Locate the cell with the specified text and output its [X, Y] center coordinate. 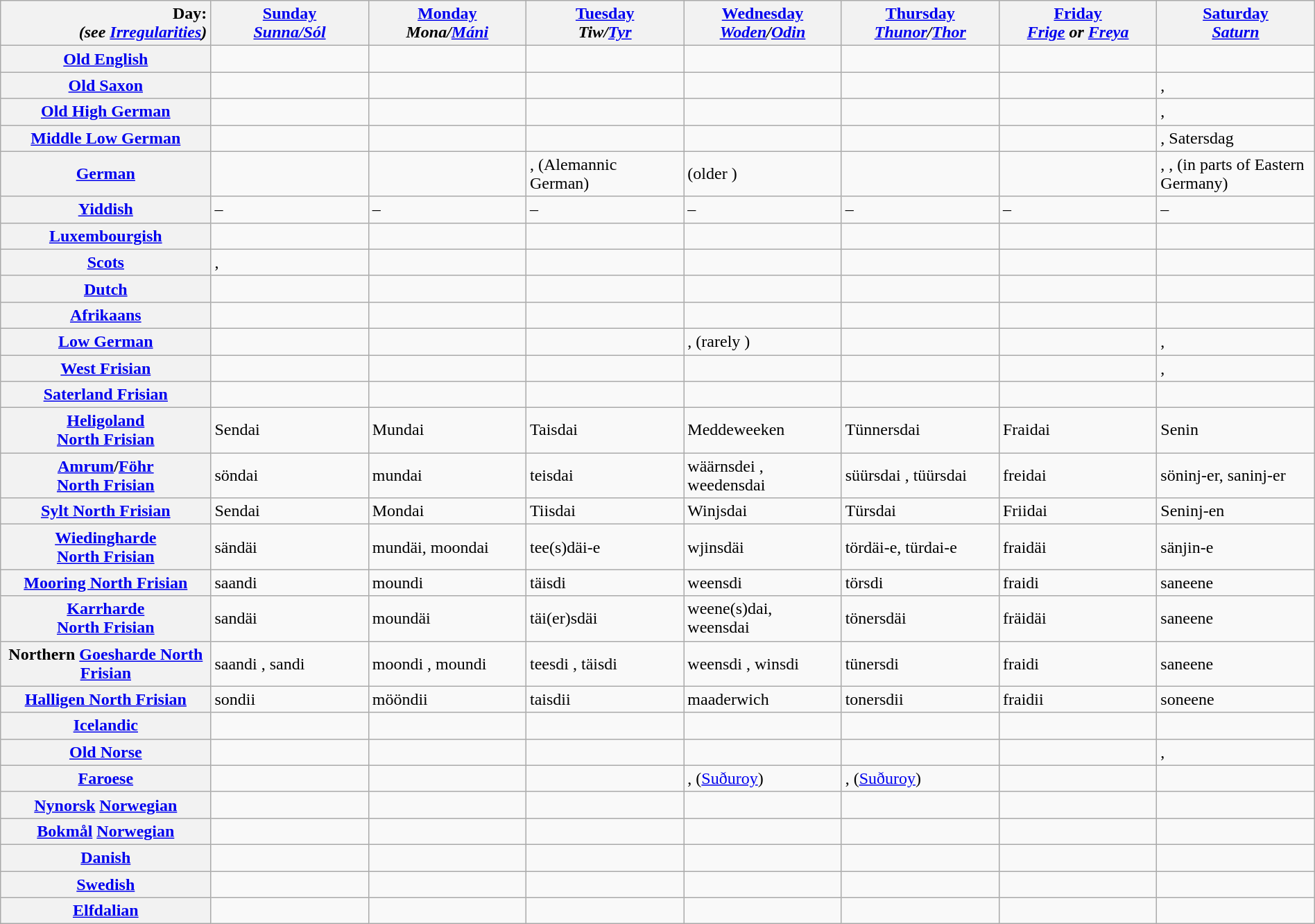
Faroese [105, 778]
teisdai [605, 476]
Friidai [1078, 511]
saandi , sandi [290, 663]
soneene [1236, 699]
Danish [105, 857]
FridayFrige or Freya [1078, 24]
teesdi , täisdi [605, 663]
Fraidai [1078, 430]
Türsdai [920, 511]
wäärnsdei , weedensdai [763, 476]
, , (in parts of Eastern Germany) [1236, 173]
Mondai [447, 511]
Taisdai [605, 430]
Old English [105, 59]
moundäi [447, 619]
(older ) [763, 173]
Tünnersdai [920, 430]
sänjin-e [1236, 547]
, Satersdag [1236, 138]
Meddeweeken [763, 430]
Swedish [105, 884]
Afrikaans [105, 315]
tünersdi [920, 663]
Sylt North Frisian [105, 511]
törsdi [920, 583]
Dutch [105, 289]
freidai [1078, 476]
Amrum/FöhrNorth Frisian [105, 476]
mööndii [447, 699]
Heligoland North Frisian [105, 430]
TuesdayTiw/Tyr [605, 24]
German [105, 173]
Elfdalian [105, 911]
tee(s)däi-e [605, 547]
Senin [1236, 430]
moundi [447, 583]
MondayMona/Máni [447, 24]
sändäi [290, 547]
Scots [105, 262]
Yiddish [105, 209]
söndai [290, 476]
Mooring North Frisian [105, 583]
Middle Low German [105, 138]
taisdii [605, 699]
Bokmål Norwegian [105, 831]
Low German [105, 341]
söninj-er, saninj-er [1236, 476]
Saterland Frisian [105, 395]
süürsdai , tüürsdai [920, 476]
Karrharde North Frisian [105, 619]
Mundai [447, 430]
tördäi-e, türdai-e [920, 547]
moondi , moundi [447, 663]
, (rarely ) [763, 341]
fraidii [1078, 699]
täi(er)sdäi [605, 619]
fräidäi [1078, 619]
weene(s)dai, weensdai [763, 619]
mundäi, moondai [447, 547]
WednesdayWoden/Odin [763, 24]
ThursdayThunor/Thor [920, 24]
Winjsdai [763, 511]
fraidäi [1078, 547]
SundaySunna/Sól [290, 24]
, (Alemannic German) [605, 173]
Halligen North Frisian [105, 699]
maaderwich [763, 699]
tönersdäi [920, 619]
weensdi , winsdi [763, 663]
Icelandic [105, 726]
West Frisian [105, 368]
Northern Goesharde North Frisian [105, 663]
Tiisdai [605, 511]
Old Norse [105, 752]
weensdi [763, 583]
Old Saxon [105, 85]
sondii [290, 699]
SaturdaySaturn [1236, 24]
Day:(see Irregularities) [105, 24]
Old High German [105, 112]
Luxembourgish [105, 236]
täisdi [605, 583]
mundai [447, 476]
tonersdii [920, 699]
Nynorsk Norwegian [105, 805]
Wiedingharde North Frisian [105, 547]
saandi [290, 583]
Seninj-en [1236, 511]
wjinsdäi [763, 547]
sandäi [290, 619]
